From the cell containing the given text, extract its center point as (X, Y) coordinate. 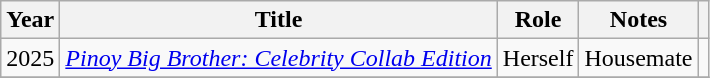
Title (278, 20)
Role (538, 20)
Notes (638, 20)
2025 (30, 58)
Housemate (638, 58)
Herself (538, 58)
Year (30, 20)
Pinoy Big Brother: Celebrity Collab Edition (278, 58)
